Extract the (X, Y) coordinate from the center of the cell holding the provided text.  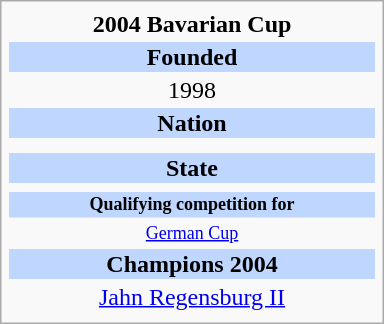
Founded (192, 57)
Champions 2004 (192, 264)
Jahn Regensburg II (192, 297)
German Cup (192, 234)
Qualifying competition for (192, 205)
State (192, 168)
Nation (192, 123)
1998 (192, 90)
2004 Bavarian Cup (192, 24)
